Output the [x, y] coordinate of the center of the cell containing the given text.  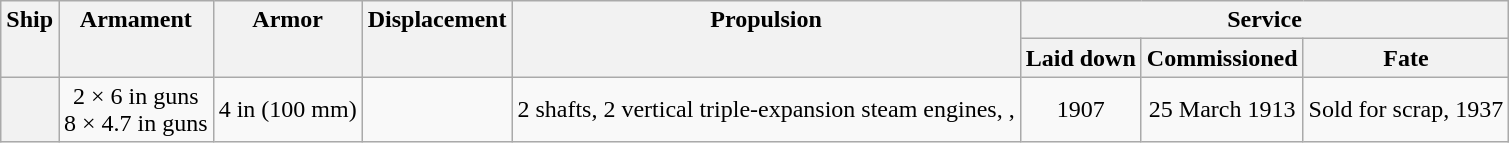
Propulsion [766, 39]
25 March 1913 [1222, 110]
Armament [136, 39]
Sold for scrap, 1937 [1406, 110]
Displacement [437, 39]
Service [1264, 20]
Ship [30, 39]
Fate [1406, 58]
1907 [1080, 110]
Laid down [1080, 58]
2 × 6 in guns8 × 4.7 in guns [136, 110]
2 shafts, 2 vertical triple-expansion steam engines, , [766, 110]
Commissioned [1222, 58]
4 in (100 mm) [288, 110]
Armor [288, 39]
